Return the [X, Y] coordinate for the center point of the cell that contains the specified text.  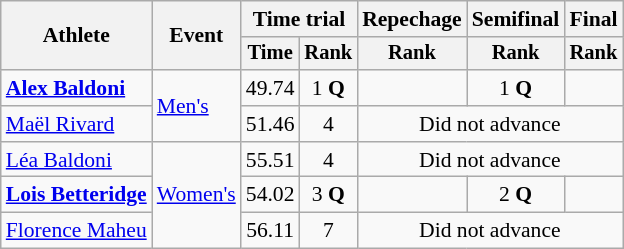
7 [329, 231]
Women's [196, 196]
Léa Baldoni [76, 160]
Men's [196, 106]
56.11 [270, 231]
Lois Betteridge [76, 195]
54.02 [270, 195]
3 Q [329, 195]
49.74 [270, 88]
Alex Baldoni [76, 88]
Athlete [76, 36]
Maël Rivard [76, 124]
Event [196, 36]
Time trial [299, 19]
Repechage [412, 19]
2 Q [516, 195]
Florence Maheu [76, 231]
Semifinal [516, 19]
Final [593, 19]
55.51 [270, 160]
Time [270, 54]
51.46 [270, 124]
